Pinpoint the cell where the given text exists, returning its [x, y] midpoint coordinate. 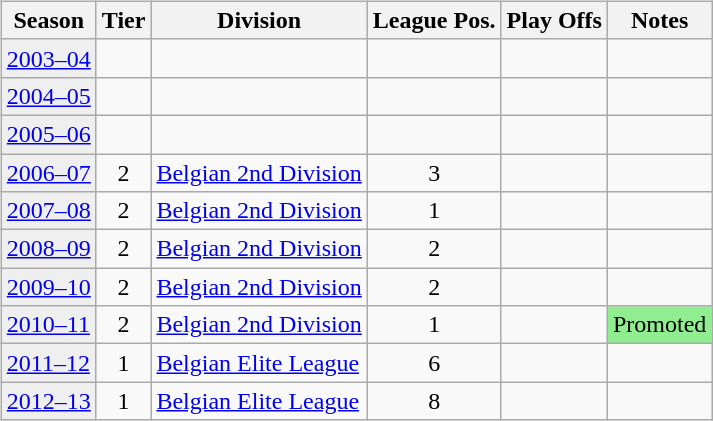
2012–13 [48, 401]
Promoted [659, 325]
Division [259, 20]
Tier [124, 20]
2011–12 [48, 363]
2008–09 [48, 249]
2004–05 [48, 96]
2006–07 [48, 173]
League Pos. [434, 20]
2005–06 [48, 134]
Play Offs [554, 20]
8 [434, 401]
2007–08 [48, 211]
2009–10 [48, 287]
2010–11 [48, 325]
3 [434, 173]
Season [48, 20]
Notes [659, 20]
6 [434, 363]
2003–04 [48, 58]
